Return the (X, Y) coordinate for the center point of the cell that contains the specified text.  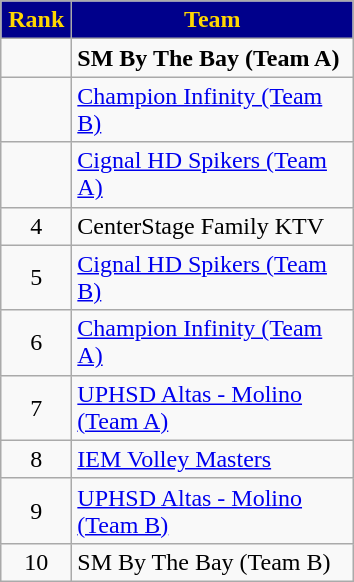
7 (36, 408)
Team (212, 20)
SM By The Bay (Team B) (212, 562)
Cignal HD Spikers (Team B) (212, 278)
9 (36, 510)
Cignal HD Spikers (Team A) (212, 174)
10 (36, 562)
IEM Volley Masters (212, 459)
SM By The Bay (Team A) (212, 58)
Rank (36, 20)
Champion Infinity (Team A) (212, 342)
8 (36, 459)
Champion Infinity (Team B) (212, 110)
UPHSD Altas - Molino (Team B) (212, 510)
5 (36, 278)
6 (36, 342)
UPHSD Altas - Molino (Team A) (212, 408)
CenterStage Family KTV (212, 226)
4 (36, 226)
